Identify which cell holds the provided text, then report its [x, y] central coordinate. 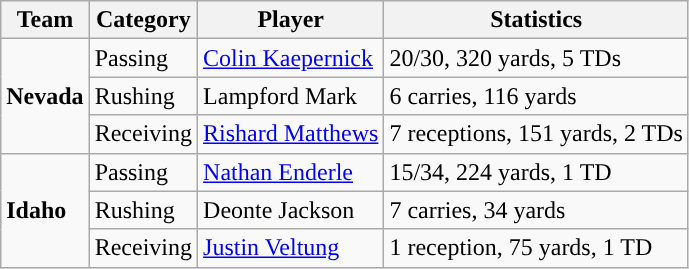
Deonte Jackson [291, 210]
Player [291, 20]
6 carries, 116 yards [536, 96]
15/34, 224 yards, 1 TD [536, 172]
Colin Kaepernick [291, 58]
20/30, 320 yards, 5 TDs [536, 58]
7 carries, 34 yards [536, 210]
Nathan Enderle [291, 172]
7 receptions, 151 yards, 2 TDs [536, 134]
Lampford Mark [291, 96]
Idaho [45, 210]
Rishard Matthews [291, 134]
Justin Veltung [291, 248]
1 reception, 75 yards, 1 TD [536, 248]
Nevada [45, 96]
Statistics [536, 20]
Team [45, 20]
Category [143, 20]
